Pinpoint the cell where the given text exists, returning its (X, Y) midpoint coordinate. 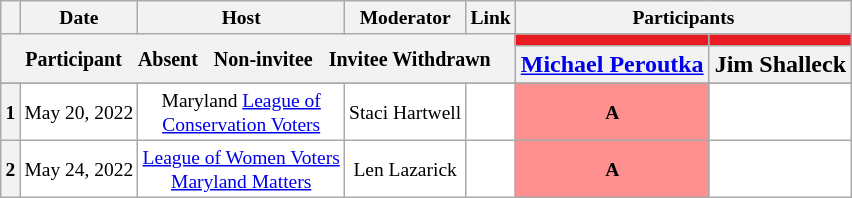
1 (10, 112)
Michael Peroutka (612, 64)
Moderator (404, 18)
2 (10, 168)
Len Lazarick (404, 168)
May 20, 2022 (79, 112)
Maryland League ofConservation Voters (241, 112)
Participants (683, 18)
Date (79, 18)
Staci Hartwell (404, 112)
Link (490, 18)
Participant Absent Non-invitee Invitee Withdrawn (258, 58)
Jim Shalleck (780, 64)
League of Women VotersMaryland Matters (241, 168)
Host (241, 18)
May 24, 2022 (79, 168)
